Locate the cell with the specified text and output its [x, y] center coordinate. 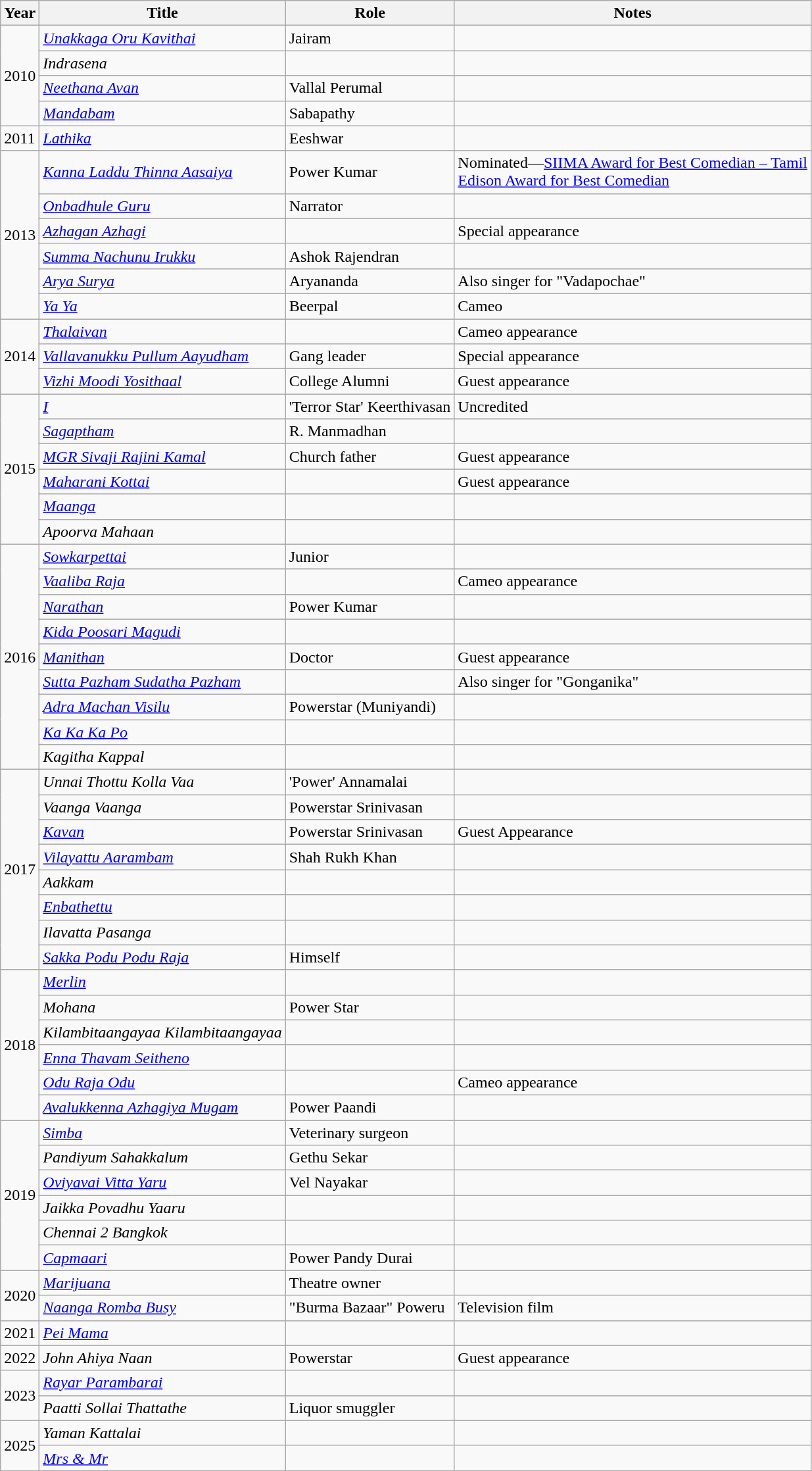
Jairam [370, 38]
Shah Rukh Khan [370, 857]
Lathika [162, 138]
Liquor smuggler [370, 1408]
Kida Poosari Magudi [162, 632]
Vizhi Moodi Yosithaal [162, 382]
Kanna Laddu Thinna Aasaiya [162, 172]
Mrs & Mr [162, 1458]
Beerpal [370, 306]
I [162, 407]
Narathan [162, 607]
Marijuana [162, 1283]
Guest Appearance [633, 832]
Rayar Parambarai [162, 1383]
Arya Surya [162, 281]
Mohana [162, 1007]
Onbadhule Guru [162, 206]
Capmaari [162, 1258]
2025 [20, 1445]
Simba [162, 1132]
Ka Ka Ka Po [162, 732]
Year [20, 13]
Narrator [370, 206]
Power Pandy Durai [370, 1258]
Powerstar (Muniyandi) [370, 707]
Sakka Podu Podu Raja [162, 957]
Nominated—SIIMA Award for Best Comedian – TamilEdison Award for Best Comedian [633, 172]
Ya Ya [162, 306]
Azhagan Azhagi [162, 231]
Vaanga Vaanga [162, 807]
Pandiyum Sahakkalum [162, 1158]
Also singer for "Vadapochae" [633, 281]
Power Star [370, 1007]
Chennai 2 Bangkok [162, 1233]
Veterinary surgeon [370, 1132]
Vallavanukku Pullum Aayudham [162, 357]
2017 [20, 870]
Mandabam [162, 113]
Unakkaga Oru Kavithai [162, 38]
Odu Raja Odu [162, 1082]
Notes [633, 13]
Sowkarpettai [162, 557]
MGR Sivaji Rajini Kamal [162, 457]
2010 [20, 76]
Avalukkenna Azhagiya Mugam [162, 1107]
Sutta Pazham Sudatha Pazham [162, 682]
Pei Mama [162, 1333]
2014 [20, 356]
Unnai Thottu Kolla Vaa [162, 782]
Gang leader [370, 357]
Kilambitaangayaa Kilambitaangayaa [162, 1032]
Aryananda [370, 281]
2020 [20, 1295]
2019 [20, 1195]
Himself [370, 957]
Junior [370, 557]
Enna Thavam Seitheno [162, 1057]
Church father [370, 457]
Thalaivan [162, 331]
Cameo [633, 306]
Sabapathy [370, 113]
2015 [20, 469]
Manithan [162, 657]
Jaikka Povadhu Yaaru [162, 1208]
Paatti Sollai Thattathe [162, 1408]
2023 [20, 1395]
Sagaptham [162, 432]
Gethu Sekar [370, 1158]
Eeshwar [370, 138]
Doctor [370, 657]
College Alumni [370, 382]
Vaaliba Raja [162, 582]
2022 [20, 1358]
Kavan [162, 832]
Maanga [162, 507]
Title [162, 13]
Aakkam [162, 882]
Enbathettu [162, 907]
Kagitha Kappal [162, 757]
2021 [20, 1333]
"Burma Bazaar" Poweru [370, 1308]
2013 [20, 234]
'Power' Annamalai [370, 782]
Powerstar [370, 1358]
2011 [20, 138]
Merlin [162, 982]
Theatre owner [370, 1283]
Ilavatta Pasanga [162, 932]
'Terror Star' Keerthivasan [370, 407]
2018 [20, 1045]
Role [370, 13]
Summa Nachunu Irukku [162, 256]
Naanga Romba Busy [162, 1308]
Neethana Avan [162, 88]
Vel Nayakar [370, 1183]
Power Paandi [370, 1107]
Television film [633, 1308]
Also singer for "Gonganika" [633, 682]
Yaman Kattalai [162, 1433]
Vilayattu Aarambam [162, 857]
Uncredited [633, 407]
Vallal Perumal [370, 88]
Apoorva Mahaan [162, 532]
Adra Machan Visilu [162, 707]
Maharani Kottai [162, 482]
John Ahiya Naan [162, 1358]
Oviyavai Vitta Yaru [162, 1183]
Ashok Rajendran [370, 256]
Indrasena [162, 63]
R. Manmadhan [370, 432]
2016 [20, 657]
